Scan for the cell matching the given text and deliver its (X, Y) coordinate at center. 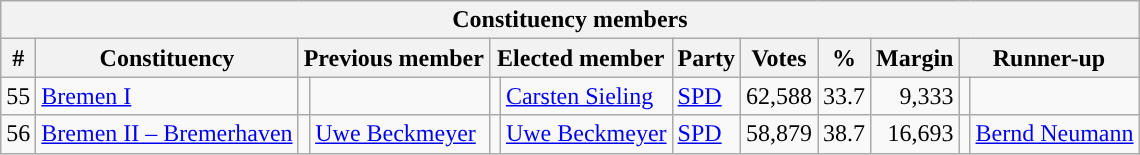
Bremen II – Bremerhaven (167, 134)
Constituency (167, 58)
Elected member (580, 58)
Previous member (394, 58)
Runner-up (1049, 58)
9,333 (915, 96)
Margin (915, 58)
16,693 (915, 134)
55 (18, 96)
% (844, 58)
33.7 (844, 96)
Bernd Neumann (1054, 134)
62,588 (778, 96)
56 (18, 134)
# (18, 58)
Party (706, 58)
58,879 (778, 134)
Bremen I (167, 96)
Constituency members (570, 20)
38.7 (844, 134)
Votes (778, 58)
Carsten Sieling (586, 96)
